Detect which cell encompasses the target text, then output its (X, Y) center coordinate. 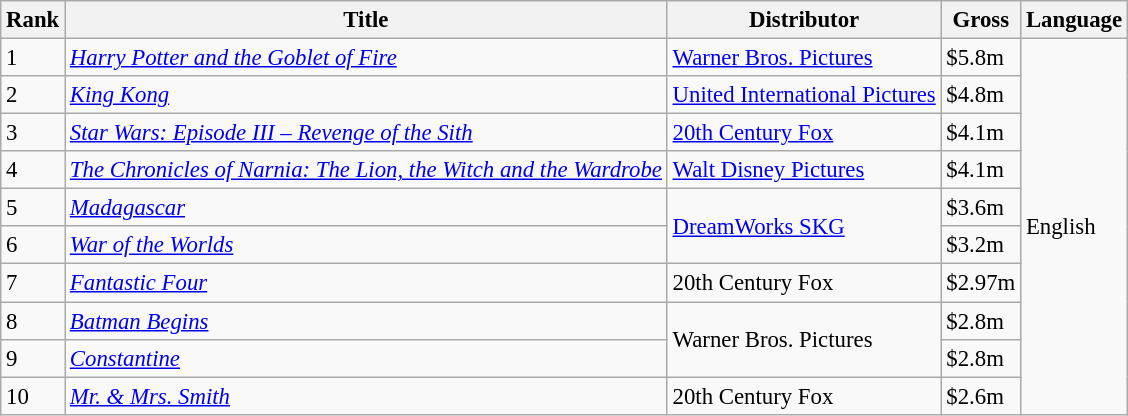
The Chronicles of Narnia: The Lion, the Witch and the Wardrobe (366, 170)
Gross (981, 20)
Star Wars: Episode III – Revenge of the Sith (366, 133)
5 (33, 208)
3 (33, 133)
$2.6m (981, 396)
Madagascar (366, 208)
9 (33, 358)
Language (1074, 20)
United International Pictures (804, 95)
Batman Begins (366, 321)
$2.97m (981, 283)
4 (33, 170)
$5.8m (981, 58)
Harry Potter and the Goblet of Fire (366, 58)
English (1074, 227)
8 (33, 321)
Constantine (366, 358)
King Kong (366, 95)
Title (366, 20)
6 (33, 245)
$4.8m (981, 95)
DreamWorks SKG (804, 226)
Distributor (804, 20)
Mr. & Mrs. Smith (366, 396)
$3.2m (981, 245)
$3.6m (981, 208)
Walt Disney Pictures (804, 170)
2 (33, 95)
7 (33, 283)
War of the Worlds (366, 245)
Rank (33, 20)
Fantastic Four (366, 283)
1 (33, 58)
10 (33, 396)
